Return the (x, y) coordinate for the center point of the cell that contains the specified text.  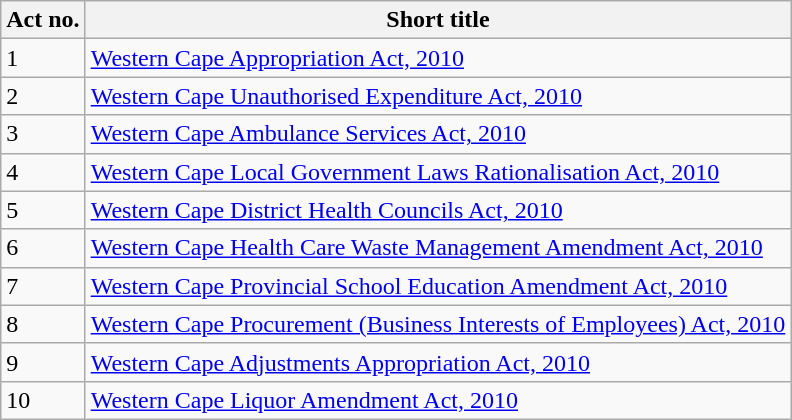
Western Cape Adjustments Appropriation Act, 2010 (438, 362)
Western Cape Local Government Laws Rationalisation Act, 2010 (438, 172)
2 (43, 96)
5 (43, 210)
Western Cape Ambulance Services Act, 2010 (438, 134)
8 (43, 324)
4 (43, 172)
3 (43, 134)
1 (43, 58)
6 (43, 248)
Act no. (43, 20)
Western Cape Provincial School Education Amendment Act, 2010 (438, 286)
Western Cape District Health Councils Act, 2010 (438, 210)
10 (43, 400)
Short title (438, 20)
Western Cape Liquor Amendment Act, 2010 (438, 400)
Western Cape Health Care Waste Management Amendment Act, 2010 (438, 248)
Western Cape Appropriation Act, 2010 (438, 58)
9 (43, 362)
Western Cape Unauthorised Expenditure Act, 2010 (438, 96)
7 (43, 286)
Western Cape Procurement (Business Interests of Employees) Act, 2010 (438, 324)
